Output the (x, y) coordinate of the center of the cell containing the given text.  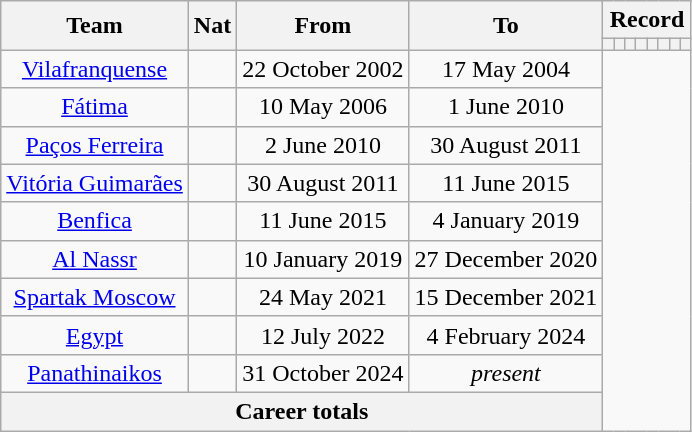
2 June 2010 (323, 145)
31 October 2024 (323, 373)
Career totals (302, 411)
10 May 2006 (323, 107)
present (506, 373)
1 June 2010 (506, 107)
Vilafranquense (95, 69)
Benfica (95, 221)
22 October 2002 (323, 69)
10 January 2019 (323, 259)
27 December 2020 (506, 259)
Team (95, 26)
Vitória Guimarães (95, 183)
To (506, 26)
Egypt (95, 335)
Fátima (95, 107)
Panathinaikos (95, 373)
15 December 2021 (506, 297)
Nat (212, 26)
4 January 2019 (506, 221)
Al Nassr (95, 259)
Record (647, 20)
12 July 2022 (323, 335)
24 May 2021 (323, 297)
17 May 2004 (506, 69)
Spartak Moscow (95, 297)
Paços Ferreira (95, 145)
From (323, 26)
4 February 2024 (506, 335)
